Locate the cell with the specified text and output its [x, y] center coordinate. 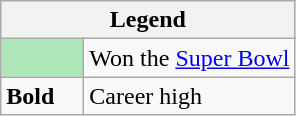
Bold [42, 96]
Career high [190, 96]
Won the Super Bowl [190, 58]
Legend [148, 20]
